Scan for the cell matching the given text and deliver its [X, Y] coordinate at center. 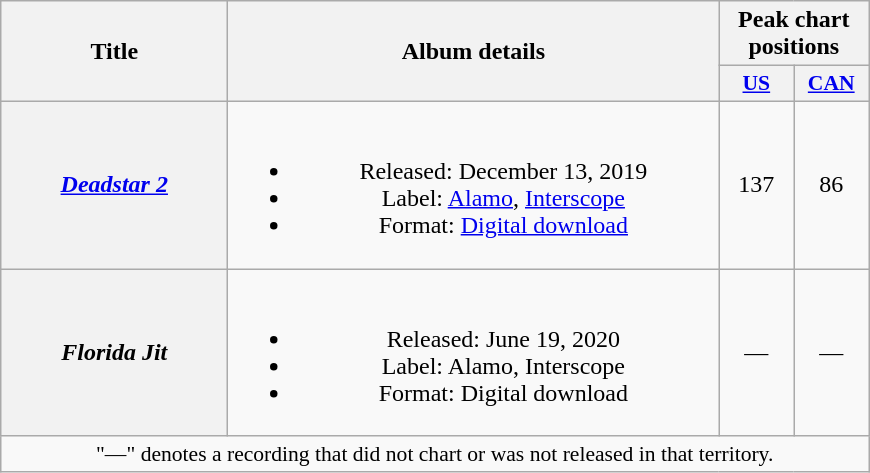
US [756, 84]
137 [756, 184]
Deadstar 2 [114, 184]
CAN [832, 84]
Title [114, 52]
Released: June 19, 2020Label: Alamo, InterscopeFormat: Digital download [474, 352]
Released: December 13, 2019Label: Alamo, InterscopeFormat: Digital download [474, 184]
Florida Jit [114, 352]
"—" denotes a recording that did not chart or was not released in that territory. [435, 454]
Album details [474, 52]
Peak chart positions [794, 34]
86 [832, 184]
